Find where the given text appears and provide that cell's center as (x, y) coordinate. 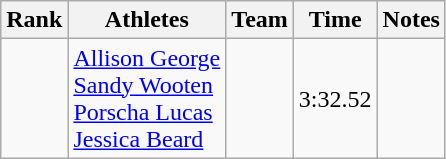
3:32.52 (335, 98)
Allison GeorgeSandy WootenPorscha LucasJessica Beard (147, 98)
Athletes (147, 20)
Team (260, 20)
Notes (411, 20)
Time (335, 20)
Rank (34, 20)
